Identify which cell holds the provided text, then report its [X, Y] central coordinate. 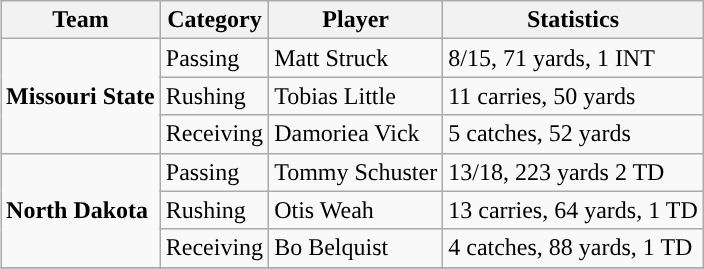
Damoriea Vick [356, 134]
11 carries, 50 yards [574, 96]
8/15, 71 yards, 1 INT [574, 58]
Team [81, 20]
Matt Struck [356, 58]
Statistics [574, 20]
Missouri State [81, 96]
13/18, 223 yards 2 TD [574, 172]
Player [356, 20]
Category [214, 20]
Tobias Little [356, 96]
Otis Weah [356, 210]
5 catches, 52 yards [574, 134]
Tommy Schuster [356, 172]
4 catches, 88 yards, 1 TD [574, 248]
Bo Belquist [356, 248]
13 carries, 64 yards, 1 TD [574, 210]
North Dakota [81, 210]
